Detect which cell encompasses the target text, then output its (X, Y) center coordinate. 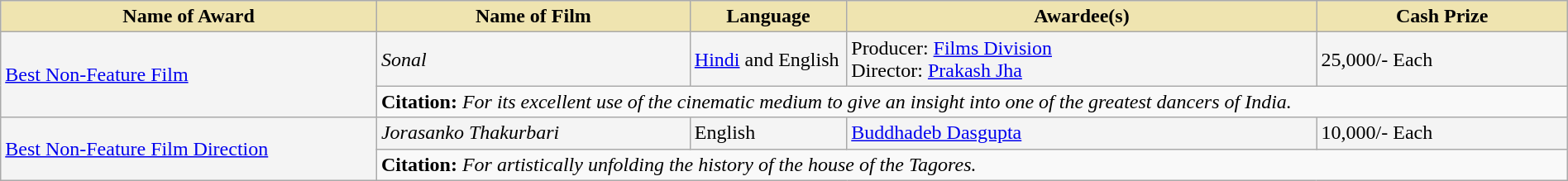
Cash Prize (1442, 17)
Name of Film (533, 17)
10,000/- Each (1442, 133)
English (767, 133)
Sonal (533, 60)
Awardee(s) (1082, 17)
Language (767, 17)
Producer: Films DivisionDirector: Prakash Jha (1082, 60)
Best Non-Feature Film (189, 74)
Jorasanko Thakurbari (533, 133)
Name of Award (189, 17)
Buddhadeb Dasgupta (1082, 133)
Best Non-Feature Film Direction (189, 149)
Citation: For artistically unfolding the history of the house of the Tagores. (972, 164)
Hindi and English (767, 60)
25,000/- Each (1442, 60)
Citation: For its excellent use of the cinematic medium to give an insight into one of the greatest dancers of India. (972, 102)
